Extract the (x, y) coordinate from the center of the cell holding the provided text.  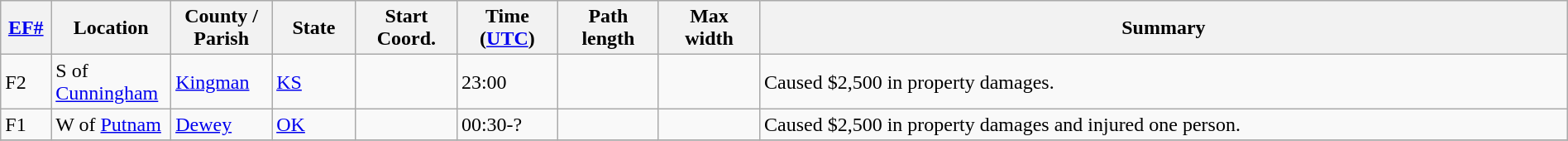
Kingman (222, 81)
State (314, 28)
Caused $2,500 in property damages and injured one person. (1164, 124)
F2 (26, 81)
Dewey (222, 124)
S of Cunningham (111, 81)
KS (314, 81)
W of Putnam (111, 124)
Start Coord. (406, 28)
23:00 (507, 81)
Max width (709, 28)
Location (111, 28)
Time (UTC) (507, 28)
County / Parish (222, 28)
F1 (26, 124)
00:30-? (507, 124)
EF# (26, 28)
OK (314, 124)
Path length (608, 28)
Summary (1164, 28)
Caused $2,500 in property damages. (1164, 81)
